Extract the (x, y) coordinate from the center of the cell holding the provided text.  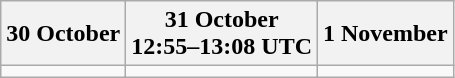
30 October (64, 34)
1 November (386, 34)
31 October12:55–13:08 UTC (222, 34)
